Locate the cell with the specified text and output its [x, y] center coordinate. 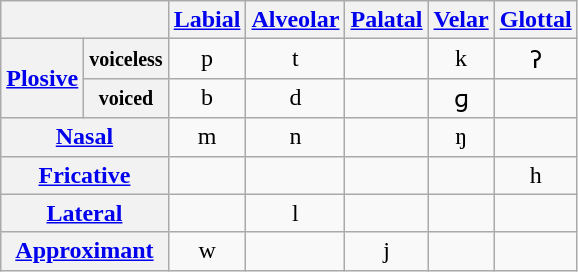
d [296, 98]
Approximant [84, 251]
Velar [461, 20]
h [536, 175]
k [461, 59]
n [296, 137]
voiceless [126, 59]
Alveolar [296, 20]
p [207, 59]
Palatal [386, 20]
l [296, 213]
m [207, 137]
b [207, 98]
ŋ [461, 137]
Lateral [84, 213]
Labial [207, 20]
w [207, 251]
Glottal [536, 20]
Fricative [84, 175]
j [386, 251]
ɡ [461, 98]
t [296, 59]
ʔ [536, 59]
Plosive [42, 78]
voiced [126, 98]
Nasal [84, 137]
